From the cell containing the given text, extract its center point as [X, Y] coordinate. 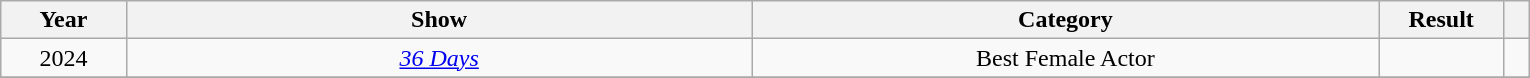
36 Days [439, 58]
Year [64, 20]
Best Female Actor [1065, 58]
2024 [64, 58]
Show [439, 20]
Category [1065, 20]
Result [1442, 20]
